Extract the (x, y) coordinate from the center of the cell holding the provided text.  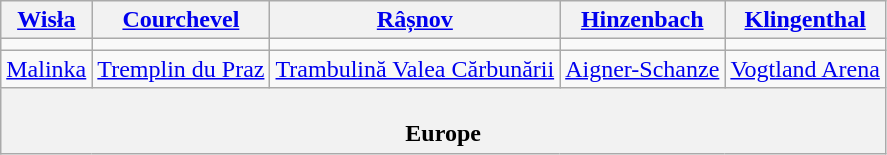
Tremplin du Praz (181, 69)
Aigner-Schanze (642, 69)
Klingenthal (806, 20)
Malinka (46, 69)
Hinzenbach (642, 20)
Wisła (46, 20)
Europe (444, 120)
Courchevel (181, 20)
Râșnov (415, 20)
Vogtland Arena (806, 69)
Trambulină Valea Cărbunării (415, 69)
